Extract the [X, Y] coordinate from the center of the cell holding the provided text.  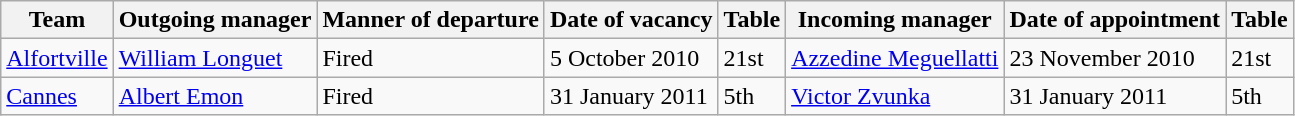
Manner of departure [430, 20]
5 October 2010 [631, 58]
23 November 2010 [1115, 58]
Team [57, 20]
Date of vacancy [631, 20]
Azzedine Meguellatti [895, 58]
Date of appointment [1115, 20]
Cannes [57, 96]
Outgoing manager [215, 20]
William Longuet [215, 58]
Albert Emon [215, 96]
Victor Zvunka [895, 96]
Incoming manager [895, 20]
Alfortville [57, 58]
